Provide the (x, y) coordinate of the cell's center where the given text is located.  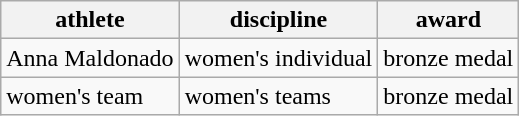
women's individual (278, 58)
women's team (90, 96)
award (448, 20)
discipline (278, 20)
athlete (90, 20)
women's teams (278, 96)
Anna Maldonado (90, 58)
